Identify which cell holds the provided text, then report its [X, Y] central coordinate. 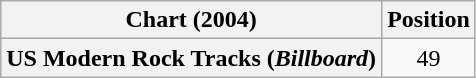
US Modern Rock Tracks (Billboard) [192, 58]
Chart (2004) [192, 20]
Position [429, 20]
49 [429, 58]
